Detect which cell encompasses the target text, then output its (x, y) center coordinate. 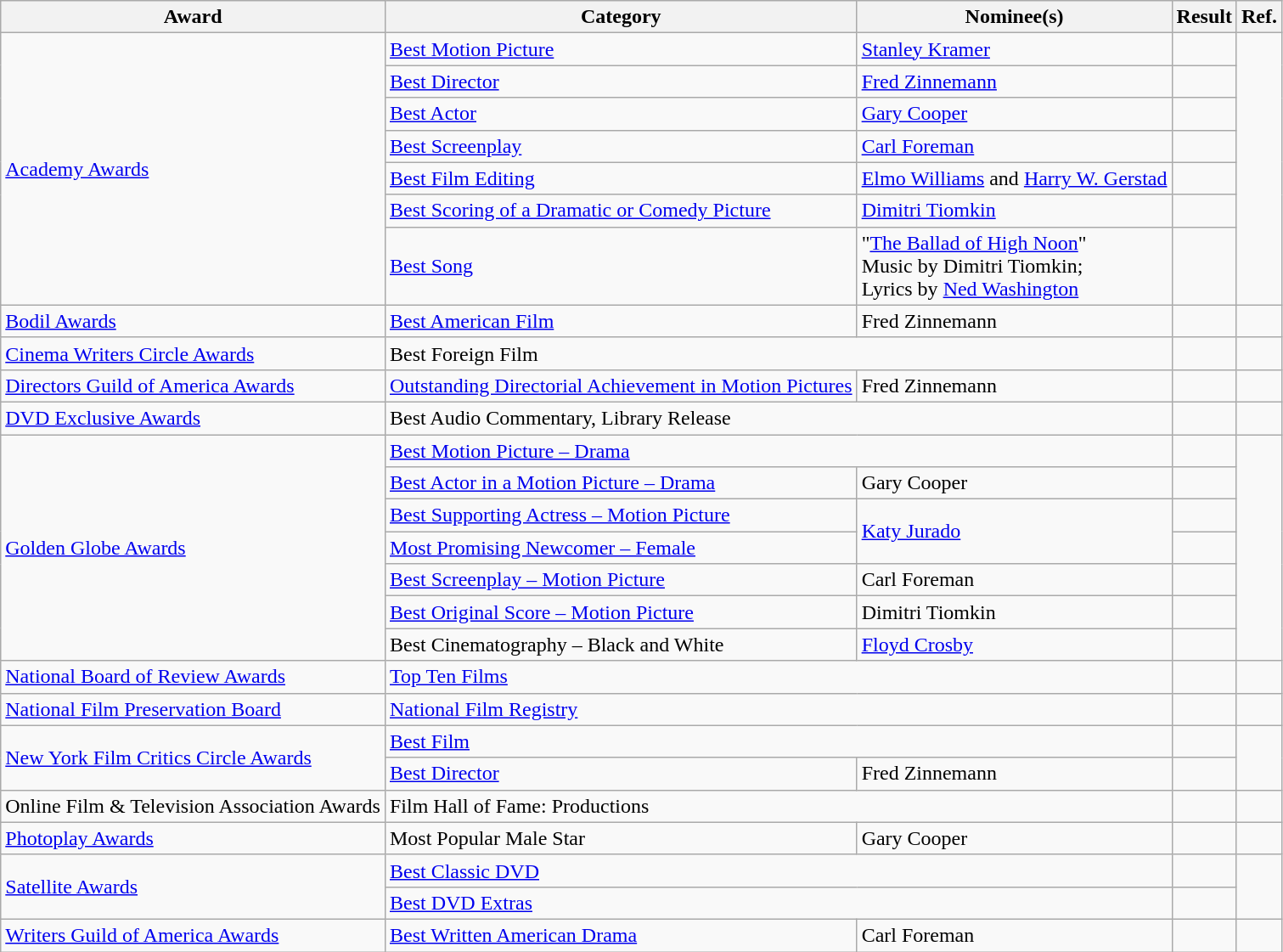
Top Ten Films (778, 677)
Nominee(s) (1014, 17)
Best Supporting Actress – Motion Picture (621, 515)
National Film Registry (778, 709)
Award (194, 17)
Golden Globe Awards (194, 548)
Writers Guild of America Awards (194, 935)
Best Scoring of a Dramatic or Comedy Picture (621, 211)
DVD Exclusive Awards (194, 418)
Best Motion Picture (621, 49)
Best Original Score – Motion Picture (621, 612)
Best Actor (621, 114)
Best DVD Extras (778, 903)
Best Song (621, 266)
Most Popular Male Star (621, 838)
Outstanding Directorial Achievement in Motion Pictures (621, 386)
Best Motion Picture – Drama (778, 451)
New York Film Critics Circle Awards (194, 758)
Cinema Writers Circle Awards (194, 353)
Category (621, 17)
Best Written American Drama (621, 935)
"The Ballad of High Noon" Music by Dimitri Tiomkin; Lyrics by Ned Washington (1014, 266)
National Board of Review Awards (194, 677)
Best American Film (621, 321)
Best Classic DVD (778, 870)
Floyd Crosby (1014, 645)
Elmo Williams and Harry W. Gerstad (1014, 178)
Best Audio Commentary, Library Release (778, 418)
Stanley Kramer (1014, 49)
Academy Awards (194, 169)
Best Foreign Film (778, 353)
Best Screenplay – Motion Picture (621, 580)
Result (1204, 17)
Best Cinematography – Black and White (621, 645)
Katy Jurado (1014, 532)
Photoplay Awards (194, 838)
Best Actor in a Motion Picture – Drama (621, 483)
Directors Guild of America Awards (194, 386)
Best Film Editing (621, 178)
Best Screenplay (621, 146)
Film Hall of Fame: Productions (778, 806)
National Film Preservation Board (194, 709)
Bodil Awards (194, 321)
Best Film (778, 741)
Satellite Awards (194, 887)
Online Film & Television Association Awards (194, 806)
Most Promising Newcomer – Female (621, 548)
Ref. (1258, 17)
